Pinpoint the cell where the given text exists, returning its (X, Y) midpoint coordinate. 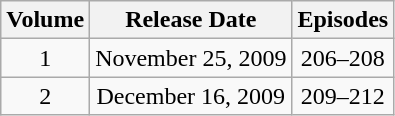
2 (46, 96)
December 16, 2009 (191, 96)
209–212 (343, 96)
206–208 (343, 58)
Volume (46, 20)
Release Date (191, 20)
1 (46, 58)
November 25, 2009 (191, 58)
Episodes (343, 20)
